Locate the cell with the specified text and output its [X, Y] center coordinate. 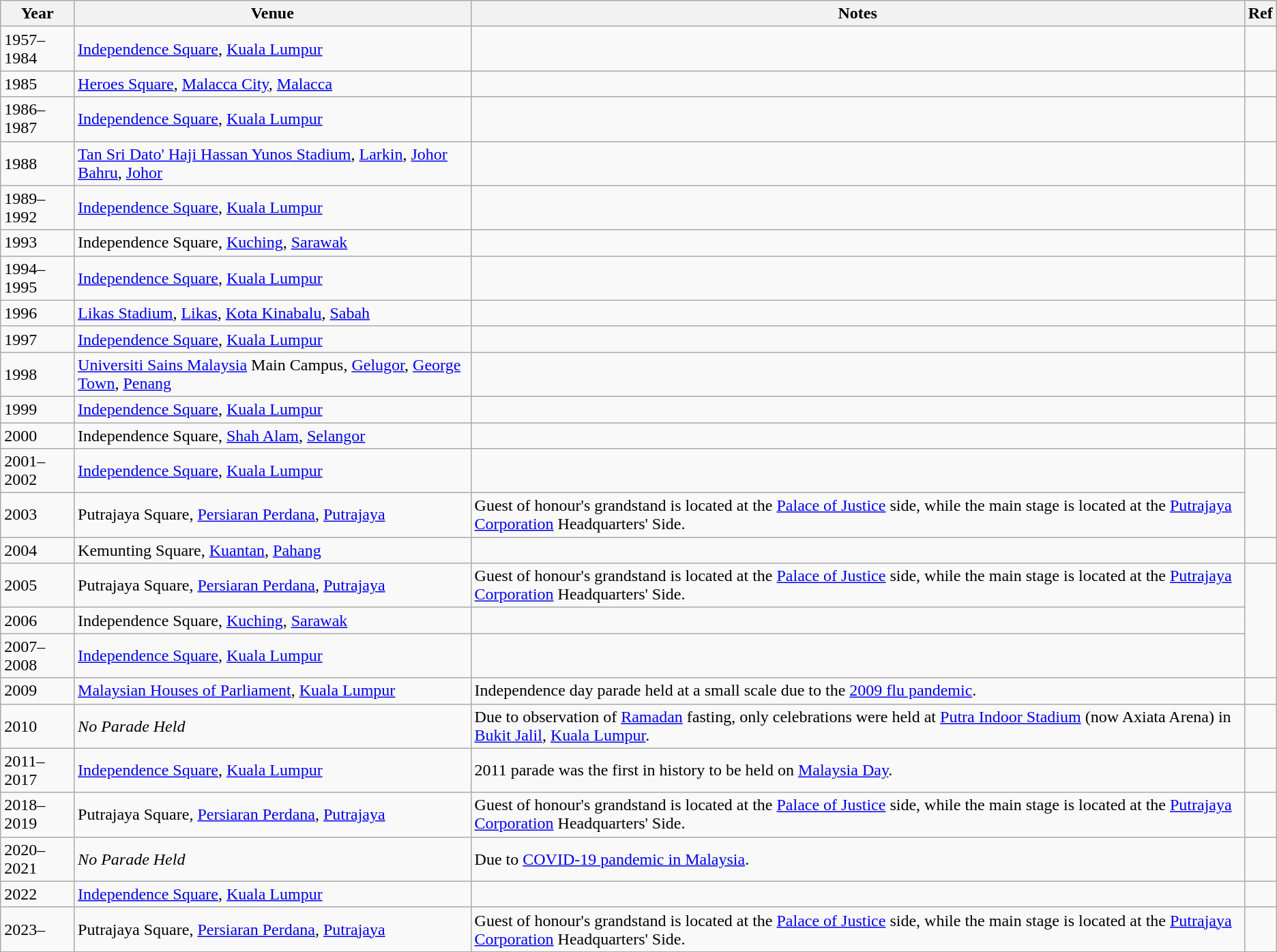
Likas Stadium, Likas, Kota Kinabalu, Sabah [273, 313]
2022 [38, 894]
1994–1995 [38, 278]
Malaysian Houses of Parliament, Kuala Lumpur [273, 691]
Tan Sri Dato' Haji Hassan Yunos Stadium, Larkin, Johor Bahru, Johor [273, 164]
Notes [857, 14]
2011 parade was the first in history to be held on Malaysia Day. [857, 771]
2018–2019 [38, 814]
1999 [38, 409]
Year [38, 14]
Kemunting Square, Kuantan, Pahang [273, 550]
Independence day parade held at a small scale due to the 2009 flu pandemic. [857, 691]
1993 [38, 243]
1986–1987 [38, 119]
2000 [38, 436]
2006 [38, 621]
2005 [38, 585]
2020–2021 [38, 859]
2023– [38, 929]
2010 [38, 726]
1997 [38, 339]
1989–1992 [38, 207]
Due to COVID-19 pandemic in Malaysia. [857, 859]
1996 [38, 313]
Venue [273, 14]
Independence Square, Shah Alam, Selangor [273, 436]
2011–2017 [38, 771]
2003 [38, 516]
Due to observation of Ramadan fasting, only celebrations were held at Putra Indoor Stadium (now Axiata Arena) in Bukit Jalil, Kuala Lumpur. [857, 726]
1988 [38, 164]
Universiti Sains Malaysia Main Campus, Gelugor, George Town, Penang [273, 374]
2001–2002 [38, 471]
2004 [38, 550]
2007–2008 [38, 656]
1985 [38, 84]
2009 [38, 691]
Heroes Square, Malacca City, Malacca [273, 84]
1998 [38, 374]
1957–1984 [38, 49]
Ref [1261, 14]
